Capture the cell that displays the provided text and extract its [x, y] central coordinate. 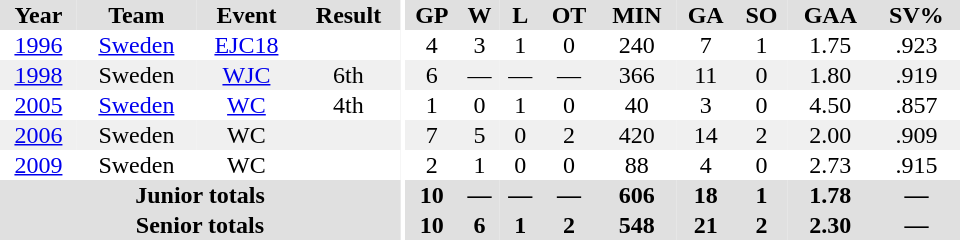
W [480, 15]
2.73 [830, 165]
88 [636, 165]
.915 [916, 165]
Senior totals [200, 225]
4th [348, 105]
.919 [916, 75]
40 [636, 105]
SV% [916, 15]
Event [246, 15]
606 [636, 195]
1.78 [830, 195]
6th [348, 75]
2.00 [830, 135]
GA [706, 15]
MIN [636, 15]
1.75 [830, 45]
WJC [246, 75]
1.80 [830, 75]
.923 [916, 45]
Year [38, 15]
Team [136, 15]
GAA [830, 15]
21 [706, 225]
L [520, 15]
18 [706, 195]
2.30 [830, 225]
366 [636, 75]
5 [480, 135]
Result [348, 15]
2009 [38, 165]
14 [706, 135]
240 [636, 45]
420 [636, 135]
Junior totals [200, 195]
2005 [38, 105]
GP [432, 15]
1996 [38, 45]
1998 [38, 75]
11 [706, 75]
.857 [916, 105]
OT [570, 15]
SO [762, 15]
548 [636, 225]
EJC18 [246, 45]
.909 [916, 135]
2006 [38, 135]
4.50 [830, 105]
